Locate the cell with the specified text and output its (X, Y) center coordinate. 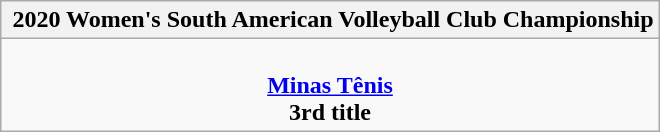
2020 Women's South American Volleyball Club Championship (330, 20)
Minas Tênis3rd title (330, 85)
